For the text-containing cell, return its midpoint in [x, y] coordinate format. 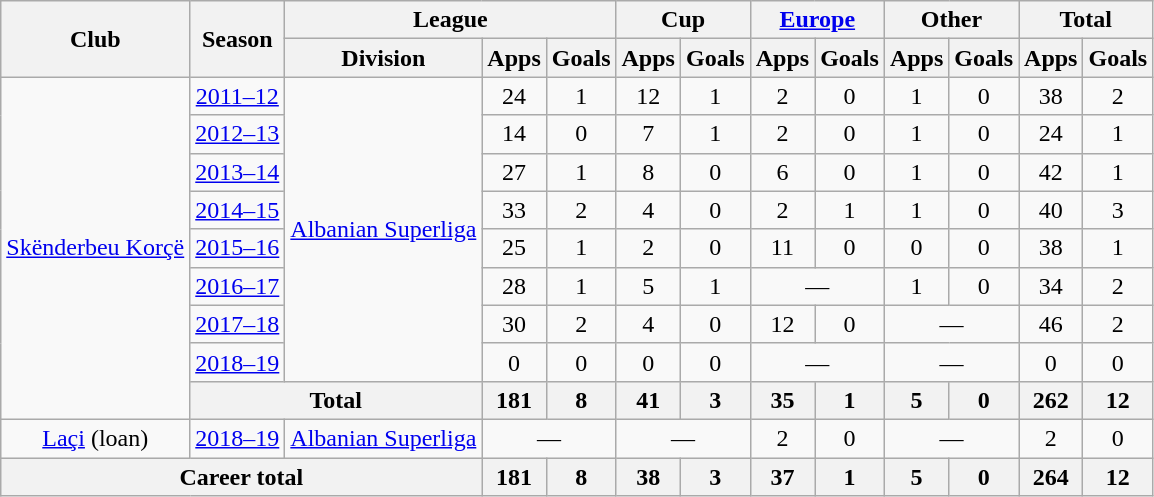
6 [782, 172]
Season [238, 39]
37 [782, 477]
14 [514, 134]
25 [514, 248]
Europe [817, 20]
2016–17 [238, 286]
40 [1051, 210]
Career total [242, 477]
League [450, 20]
35 [782, 400]
34 [1051, 286]
Cup [683, 20]
46 [1051, 324]
Club [96, 39]
Skënderbeu Korçë [96, 248]
30 [514, 324]
Laçi (loan) [96, 438]
264 [1051, 477]
2012–13 [238, 134]
2014–15 [238, 210]
2015–16 [238, 248]
Other [951, 20]
Division [384, 58]
2013–14 [238, 172]
27 [514, 172]
2011–12 [238, 96]
41 [648, 400]
33 [514, 210]
11 [782, 248]
42 [1051, 172]
7 [648, 134]
262 [1051, 400]
28 [514, 286]
2017–18 [238, 324]
